Provide the (x, y) coordinate of the cell's center where the given text is located.  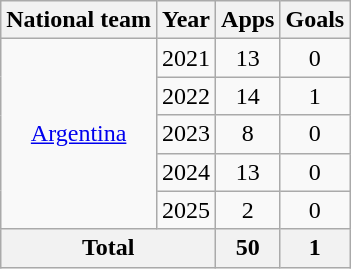
2025 (186, 210)
14 (248, 96)
Year (186, 20)
2023 (186, 134)
Argentina (79, 134)
National team (79, 20)
2021 (186, 58)
50 (248, 248)
Goals (315, 20)
2024 (186, 172)
2 (248, 210)
Total (108, 248)
Apps (248, 20)
2022 (186, 96)
8 (248, 134)
